Scan for the cell matching the given text and deliver its (X, Y) coordinate at center. 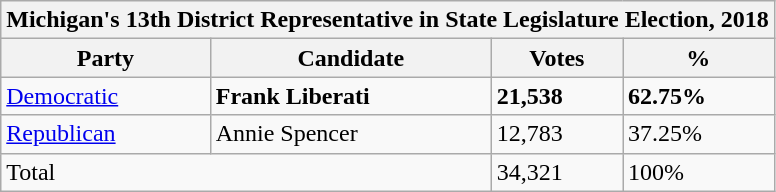
Michigan's 13th District Representative in State Legislature Election, 2018 (388, 20)
Republican (106, 134)
Candidate (350, 58)
Party (106, 58)
21,538 (556, 96)
Frank Liberati (350, 96)
Annie Spencer (350, 134)
12,783 (556, 134)
Total (246, 172)
62.75% (698, 96)
Votes (556, 58)
37.25% (698, 134)
100% (698, 172)
34,321 (556, 172)
% (698, 58)
Democratic (106, 96)
